Capture the cell that displays the provided text and extract its [x, y] central coordinate. 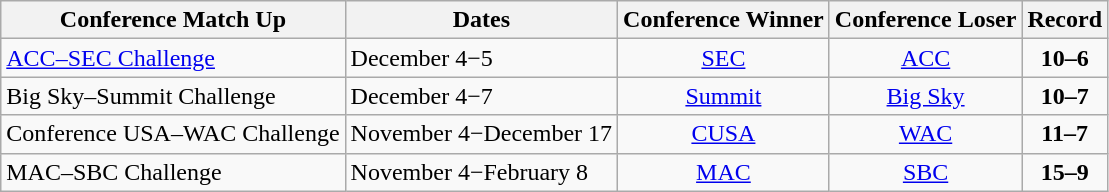
ACC [926, 58]
Dates [482, 20]
SEC [724, 58]
November 4−December 17 [482, 134]
ACC–SEC Challenge [173, 58]
15–9 [1065, 172]
Big Sky–Summit Challenge [173, 96]
Conference Winner [724, 20]
Record [1065, 20]
December 4−7 [482, 96]
CUSA [724, 134]
SBC [926, 172]
Summit [724, 96]
MAC [724, 172]
10–7 [1065, 96]
Conference USA–WAC Challenge [173, 134]
Conference Match Up [173, 20]
MAC–SBC Challenge [173, 172]
Conference Loser [926, 20]
WAC [926, 134]
December 4−5 [482, 58]
10–6 [1065, 58]
11–7 [1065, 134]
November 4−February 8 [482, 172]
Big Sky [926, 96]
